Capture the cell that displays the provided text and extract its [x, y] central coordinate. 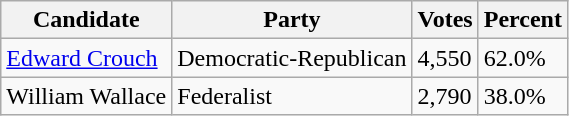
Candidate [86, 20]
William Wallace [86, 96]
4,550 [445, 58]
38.0% [522, 96]
Democratic-Republican [292, 58]
Edward Crouch [86, 58]
Federalist [292, 96]
Party [292, 20]
62.0% [522, 58]
Percent [522, 20]
2,790 [445, 96]
Votes [445, 20]
